Return the [x, y] coordinate for the center point of the cell that contains the specified text.  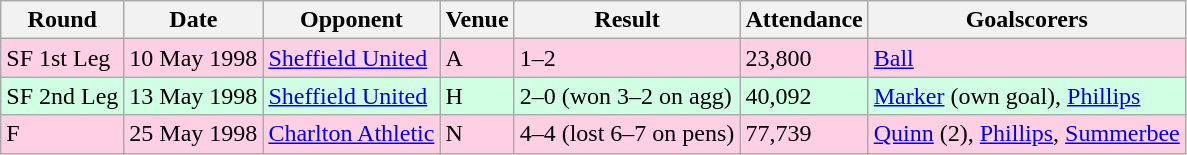
Quinn (2), Phillips, Summerbee [1026, 134]
2–0 (won 3–2 on agg) [627, 96]
Date [194, 20]
25 May 1998 [194, 134]
SF 1st Leg [62, 58]
23,800 [804, 58]
40,092 [804, 96]
H [477, 96]
Venue [477, 20]
SF 2nd Leg [62, 96]
Goalscorers [1026, 20]
F [62, 134]
1–2 [627, 58]
4–4 (lost 6–7 on pens) [627, 134]
Result [627, 20]
N [477, 134]
Marker (own goal), Phillips [1026, 96]
77,739 [804, 134]
Attendance [804, 20]
Ball [1026, 58]
A [477, 58]
Round [62, 20]
Charlton Athletic [352, 134]
10 May 1998 [194, 58]
Opponent [352, 20]
13 May 1998 [194, 96]
